Search for the cell housing the specified text and yield its (x, y) center coordinate. 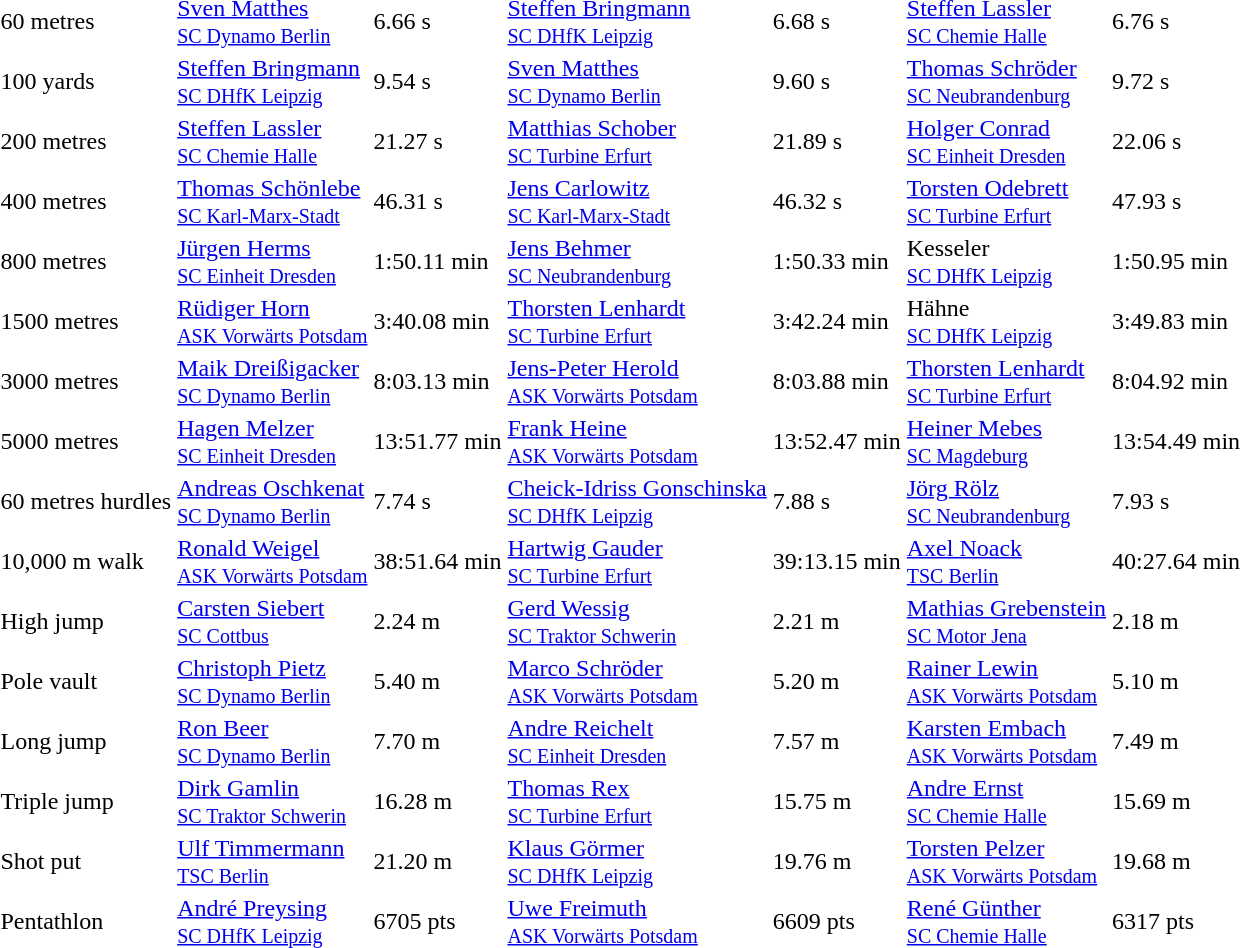
Hagen MelzerSC Einheit Dresden (272, 442)
2.21 m (836, 622)
Frank HeineASK Vorwärts Potsdam (637, 442)
Matthias SchoberSC Turbine Erfurt (637, 142)
3:42.24 min (836, 322)
46.31 s (438, 202)
7.57 m (836, 742)
8:03.88 min (836, 382)
KesselerSC DHfK Leipzig (1006, 262)
Gerd WessigSC Traktor Schwerin (637, 622)
Jens CarlowitzSC Karl-Marx-Stadt (637, 202)
Dirk GamlinSC Traktor Schwerin (272, 802)
8:03.13 min (438, 382)
HähneSC DHfK Leipzig (1006, 322)
5.40 m (438, 682)
Thomas SchröderSC Neubrandenburg (1006, 82)
Jürgen HermsSC Einheit Dresden (272, 262)
39:13.15 min (836, 562)
3:40.08 min (438, 322)
21.89 s (836, 142)
21.20 m (438, 862)
1:50.33 min (836, 262)
13:51.77 min (438, 442)
Steffen LasslerSC Chemie Halle (272, 142)
Rüdiger HornASK Vorwärts Potsdam (272, 322)
Steffen BringmannSC DHfK Leipzig (272, 82)
46.32 s (836, 202)
Ulf TimmermannTSC Berlin (272, 862)
16.28 m (438, 802)
21.27 s (438, 142)
Thomas RexSC Turbine Erfurt (637, 802)
38:51.64 min (438, 562)
Karsten EmbachASK Vorwärts Potsdam (1006, 742)
Maik DreißigackerSC Dynamo Berlin (272, 382)
Carsten SiebertSC Cottbus (272, 622)
Thomas SchönlebeSC Karl-Marx-Stadt (272, 202)
Andreas OschkenatSC Dynamo Berlin (272, 502)
19.76 m (836, 862)
13:52.47 min (836, 442)
Ron BeerSC Dynamo Berlin (272, 742)
Cheick-Idriss GonschinskaSC DHfK Leipzig (637, 502)
Andre ReicheltSC Einheit Dresden (637, 742)
Andre ErnstSC Chemie Halle (1006, 802)
Jörg RölzSC Neubrandenburg (1006, 502)
Rainer LewinASK Vorwärts Potsdam (1006, 682)
Ronald WeigelASK Vorwärts Potsdam (272, 562)
Klaus GörmerSC DHfK Leipzig (637, 862)
7.74 s (438, 502)
15.75 m (836, 802)
Torsten PelzerASK Vorwärts Potsdam (1006, 862)
5.20 m (836, 682)
9.60 s (836, 82)
Sven MatthesSC Dynamo Berlin (637, 82)
Holger ConradSC Einheit Dresden (1006, 142)
Torsten OdebrettSC Turbine Erfurt (1006, 202)
Marco SchröderASK Vorwärts Potsdam (637, 682)
9.54 s (438, 82)
Mathias GrebensteinSC Motor Jena (1006, 622)
7.70 m (438, 742)
Jens-Peter HeroldASK Vorwärts Potsdam (637, 382)
2.24 m (438, 622)
Heiner MebesSC Magdeburg (1006, 442)
7.88 s (836, 502)
Christoph PietzSC Dynamo Berlin (272, 682)
1:50.11 min (438, 262)
Jens BehmerSC Neubrandenburg (637, 262)
Axel NoackTSC Berlin (1006, 562)
Hartwig GauderSC Turbine Erfurt (637, 562)
